Capture the cell that displays the provided text and extract its (x, y) central coordinate. 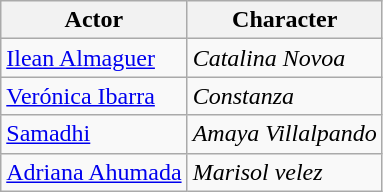
Marisol velez (284, 172)
Verónica Ibarra (94, 96)
Character (284, 20)
Ilean Almaguer (94, 58)
Actor (94, 20)
Amaya Villalpando (284, 134)
Samadhi (94, 134)
Constanza (284, 96)
Adriana Ahumada (94, 172)
Catalina Novoa (284, 58)
